Pinpoint the cell where the given text exists, returning its (X, Y) midpoint coordinate. 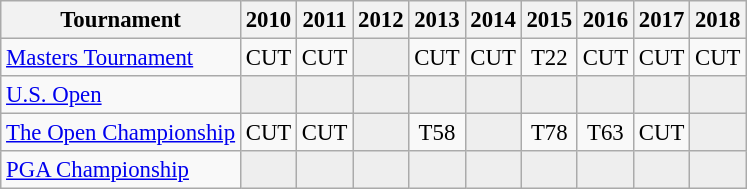
T63 (605, 133)
PGA Championship (121, 170)
2018 (718, 20)
T78 (549, 133)
Tournament (121, 20)
2017 (661, 20)
2010 (268, 20)
2012 (381, 20)
2014 (493, 20)
T22 (549, 58)
Masters Tournament (121, 58)
2015 (549, 20)
The Open Championship (121, 133)
U.S. Open (121, 95)
T58 (437, 133)
2016 (605, 20)
2013 (437, 20)
2011 (325, 20)
